Return [x, y] of the center of cell containing provided text 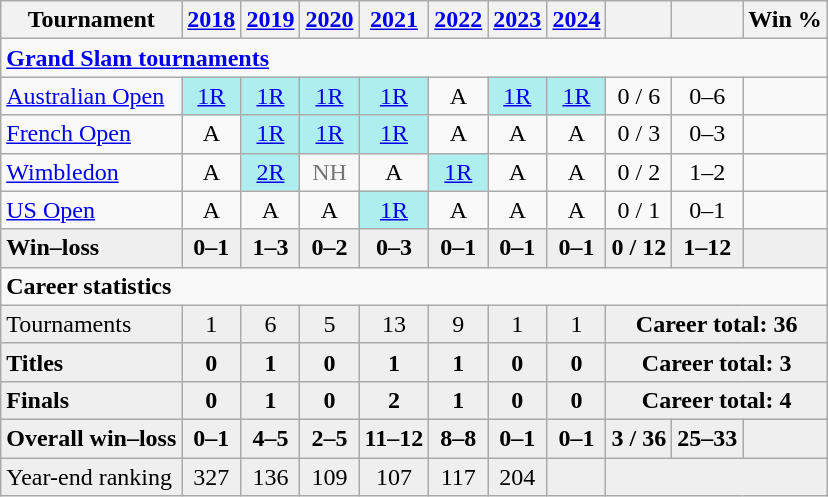
Career total: 36 [716, 324]
0 / 1 [639, 210]
204 [518, 477]
Year-end ranking [92, 477]
Tournament [92, 20]
136 [270, 477]
2024 [576, 20]
0 / 3 [639, 134]
US Open [92, 210]
French Open [92, 134]
0–2 [330, 248]
0 / 6 [639, 96]
2018 [212, 20]
5 [330, 324]
8–8 [458, 438]
2021 [394, 20]
1–3 [270, 248]
Win–loss [92, 248]
Grand Slam tournaments [414, 58]
2–5 [330, 438]
1–2 [708, 172]
0 / 2 [639, 172]
Career statistics [414, 286]
0–6 [708, 96]
11–12 [394, 438]
2019 [270, 20]
13 [394, 324]
107 [394, 477]
2022 [458, 20]
2R [270, 172]
2 [394, 400]
3 / 36 [639, 438]
25–33 [708, 438]
1–12 [708, 248]
Career total: 3 [716, 362]
2020 [330, 20]
6 [270, 324]
Wimbledon [92, 172]
0 / 12 [639, 248]
Australian Open [92, 96]
NH [330, 172]
109 [330, 477]
Finals [92, 400]
Overall win–loss [92, 438]
4–5 [270, 438]
Titles [92, 362]
Tournaments [92, 324]
9 [458, 324]
Win % [786, 20]
2023 [518, 20]
Career total: 4 [716, 400]
117 [458, 477]
327 [212, 477]
